Output the (x, y) coordinate of the center of the cell containing the given text.  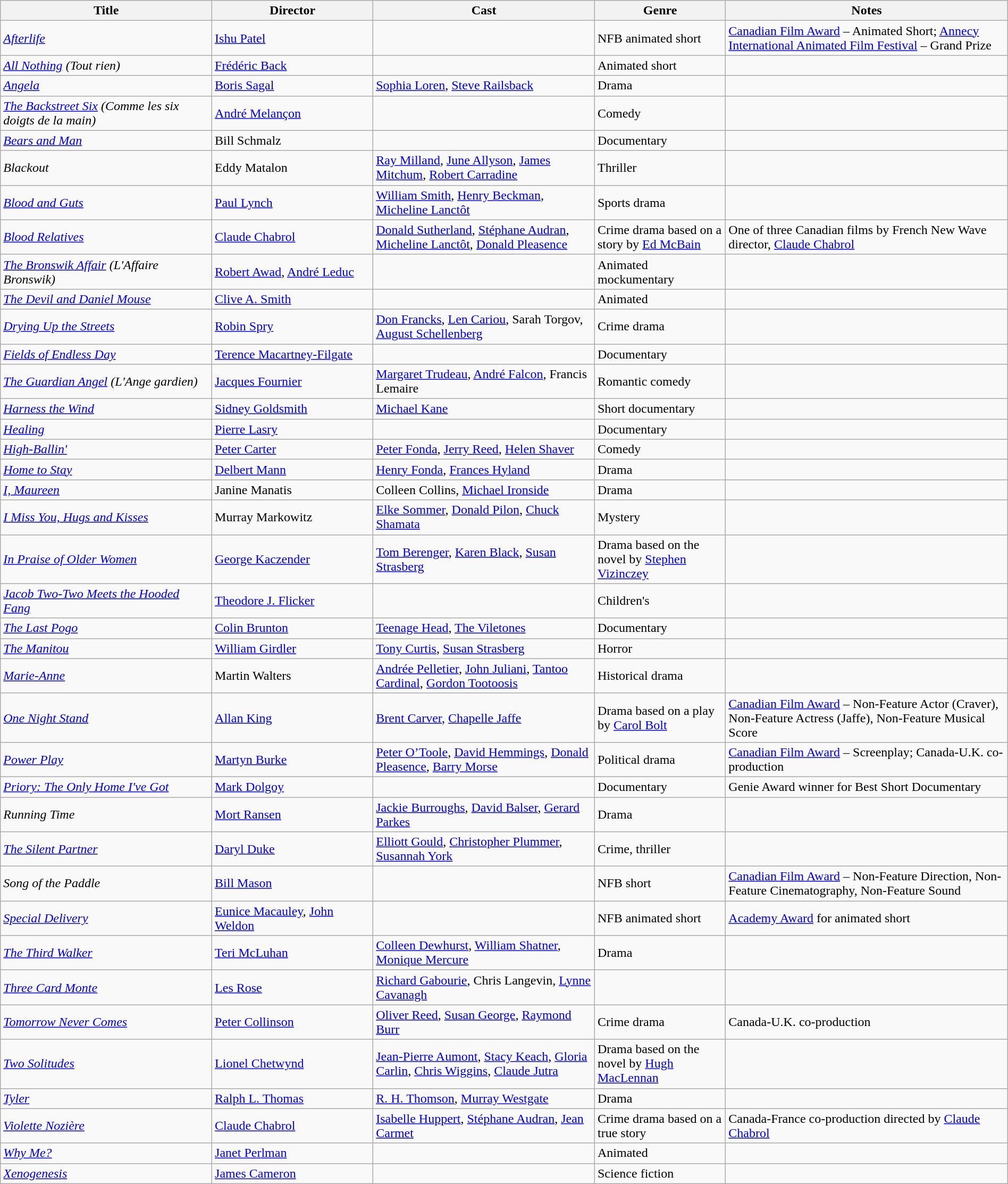
Genre (660, 11)
Notes (867, 11)
Children's (660, 601)
Allan King (292, 718)
Sophia Loren, Steve Railsback (484, 86)
Sidney Goldsmith (292, 409)
Robin Spry (292, 327)
Angela (106, 86)
Mark Dolgoy (292, 787)
Genie Award winner for Best Short Documentary (867, 787)
Elke Sommer, Donald Pilon, Chuck Shamata (484, 517)
The Devil and Daniel Mouse (106, 299)
Home to Stay (106, 470)
Teri McLuhan (292, 953)
Robert Awad, André Leduc (292, 271)
Mort Ransen (292, 814)
High-Ballin' (106, 449)
Donald Sutherland, Stéphane Audran, Micheline Lanctôt, Donald Pleasence (484, 237)
One of three Canadian films by French New Wave director, Claude Chabrol (867, 237)
Blood Relatives (106, 237)
Isabelle Huppert, Stéphane Audran, Jean Carmet (484, 1125)
Animated short (660, 65)
One Night Stand (106, 718)
R. H. Thomson, Murray Westgate (484, 1098)
William Smith, Henry Beckman, Micheline Lanctôt (484, 202)
Crime drama based on a story by Ed McBain (660, 237)
Ray Milland, June Allyson, James Mitchum, Robert Carradine (484, 168)
Three Card Monte (106, 987)
Jacques Fournier (292, 382)
Michael Kane (484, 409)
Teenage Head, The Viletones (484, 628)
Canadian Film Award – Non-Feature Direction, Non-Feature Cinematography, Non-Feature Sound (867, 884)
Song of the Paddle (106, 884)
Peter O’Toole, David Hemmings, Donald Pleasence, Barry Morse (484, 760)
Jackie Burroughs, David Balser, Gerard Parkes (484, 814)
Drying Up the Streets (106, 327)
I Miss You, Hugs and Kisses (106, 517)
Clive A. Smith (292, 299)
Richard Gabourie, Chris Langevin, Lynne Cavanagh (484, 987)
Horror (660, 648)
Mystery (660, 517)
Bill Schmalz (292, 140)
Frédéric Back (292, 65)
Andrée Pelletier, John Juliani, Tantoo Cardinal, Gordon Tootoosis (484, 676)
The Last Pogo (106, 628)
Martin Walters (292, 676)
Peter Collinson (292, 1022)
Animated mockumentary (660, 271)
Eddy Matalon (292, 168)
All Nothing (Tout rien) (106, 65)
Bill Mason (292, 884)
Sports drama (660, 202)
Colleen Dewhurst, William Shatner, Monique Mercure (484, 953)
Janet Perlman (292, 1153)
Director (292, 11)
I, Maureen (106, 490)
Two Solitudes (106, 1064)
Fields of Endless Day (106, 354)
Title (106, 11)
Healing (106, 429)
Tony Curtis, Susan Strasberg (484, 648)
Historical drama (660, 676)
Canadian Film Award – Animated Short; Annecy International Animated Film Festival – Grand Prize (867, 38)
Cast (484, 11)
Blackout (106, 168)
The Backstreet Six (Comme les six doigts de la main) (106, 113)
Romantic comedy (660, 382)
The Third Walker (106, 953)
The Guardian Angel (L'Ange gardien) (106, 382)
André Melançon (292, 113)
Tyler (106, 1098)
Violette Nozière (106, 1125)
Xenogenesis (106, 1173)
Jacob Two-Two Meets the Hooded Fang (106, 601)
Political drama (660, 760)
Canadian Film Award – Non-Feature Actor (Craver), Non-Feature Actress (Jaffe), Non-Feature Musical Score (867, 718)
Don Francks, Len Cariou, Sarah Torgov, August Schellenberg (484, 327)
Peter Fonda, Jerry Reed, Helen Shaver (484, 449)
Thriller (660, 168)
Brent Carver, Chapelle Jaffe (484, 718)
Crime, thriller (660, 849)
The Manitou (106, 648)
Elliott Gould, Christopher Plummer, Susannah York (484, 849)
Marie-Anne (106, 676)
Theodore J. Flicker (292, 601)
Les Rose (292, 987)
Margaret Trudeau, André Falcon, Francis Lemaire (484, 382)
Priory: The Only Home I've Got (106, 787)
Pierre Lasry (292, 429)
Lionel Chetwynd (292, 1064)
Janine Manatis (292, 490)
Peter Carter (292, 449)
Colin Brunton (292, 628)
Colleen Collins, Michael Ironside (484, 490)
Terence Macartney-Filgate (292, 354)
Delbert Mann (292, 470)
Jean-Pierre Aumont, Stacy Keach, Gloria Carlin, Chris Wiggins, Claude Jutra (484, 1064)
Drama based on a play by Carol Bolt (660, 718)
Special Delivery (106, 918)
Tom Berenger, Karen Black, Susan Strasberg (484, 559)
The Bronswik Affair (L'Affaire Bronswik) (106, 271)
Blood and Guts (106, 202)
James Cameron (292, 1173)
Short documentary (660, 409)
Afterlife (106, 38)
Drama based on the novel by Hugh MacLennan (660, 1064)
Canada-U.K. co-production (867, 1022)
George Kaczender (292, 559)
Drama based on the novel by Stephen Vizinczey (660, 559)
Power Play (106, 760)
Canadian Film Award – Screenplay; Canada-U.K. co-production (867, 760)
Martyn Burke (292, 760)
Academy Award for animated short (867, 918)
Canada-France co-production directed by Claude Chabrol (867, 1125)
Crime drama based on a true story (660, 1125)
Oliver Reed, Susan George, Raymond Burr (484, 1022)
Boris Sagal (292, 86)
Tomorrow Never Comes (106, 1022)
Paul Lynch (292, 202)
Ralph L. Thomas (292, 1098)
NFB short (660, 884)
The Silent Partner (106, 849)
Murray Markowitz (292, 517)
Why Me? (106, 1153)
Henry Fonda, Frances Hyland (484, 470)
Science fiction (660, 1173)
Bears and Man (106, 140)
Ishu Patel (292, 38)
Harness the Wind (106, 409)
William Girdler (292, 648)
Eunice Macauley, John Weldon (292, 918)
Daryl Duke (292, 849)
In Praise of Older Women (106, 559)
Running Time (106, 814)
